Find where the given text appears and provide that cell's center as [x, y] coordinate. 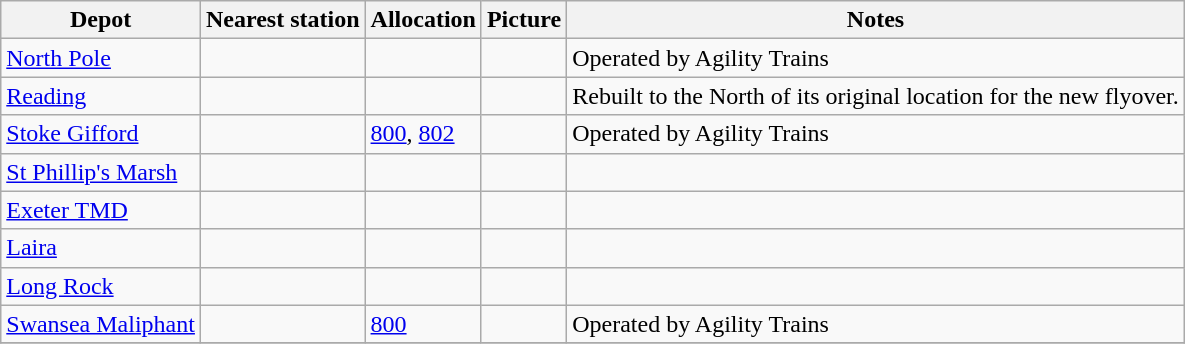
Nearest station [282, 20]
Depot [101, 20]
St Phillip's Marsh [101, 172]
Notes [876, 20]
Swansea Maliphant [101, 324]
Reading [101, 96]
Exeter TMD [101, 210]
Laira [101, 248]
800 [423, 324]
800, 802 [423, 134]
Long Rock [101, 286]
North Pole [101, 58]
Picture [524, 20]
Stoke Gifford [101, 134]
Rebuilt to the North of its original location for the new flyover. [876, 96]
Allocation [423, 20]
